Return the [x, y] coordinate for the center point of the cell that contains the specified text.  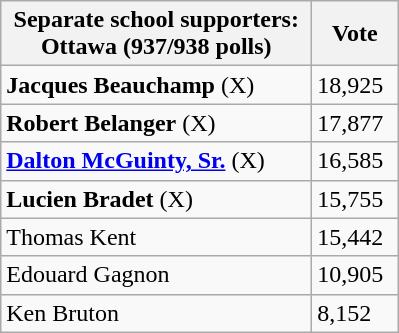
16,585 [355, 161]
18,925 [355, 85]
10,905 [355, 275]
Vote [355, 34]
8,152 [355, 313]
15,755 [355, 199]
Jacques Beauchamp (X) [156, 85]
Robert Belanger (X) [156, 123]
15,442 [355, 237]
Dalton McGuinty, Sr. (X) [156, 161]
Lucien Bradet (X) [156, 199]
Thomas Kent [156, 237]
Ken Bruton [156, 313]
17,877 [355, 123]
Edouard Gagnon [156, 275]
Separate school supporters: Ottawa (937/938 polls) [156, 34]
